Determine the [x, y] coordinate at the center of the cell enclosing the given text.  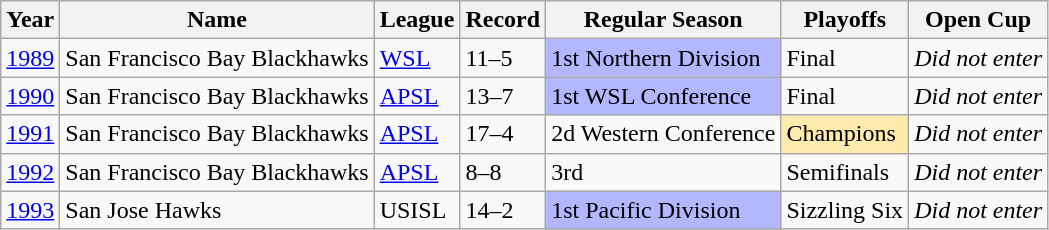
1992 [30, 172]
Record [503, 20]
1st Pacific Division [664, 210]
Open Cup [978, 20]
1990 [30, 96]
1st WSL Conference [664, 96]
14–2 [503, 210]
League [417, 20]
Playoffs [845, 20]
Regular Season [664, 20]
Name [217, 20]
13–7 [503, 96]
San Jose Hawks [217, 210]
1989 [30, 58]
Year [30, 20]
1st Northern Division [664, 58]
Sizzling Six [845, 210]
1993 [30, 210]
USISL [417, 210]
11–5 [503, 58]
WSL [417, 58]
17–4 [503, 134]
2d Western Conference [664, 134]
Champions [845, 134]
Semifinals [845, 172]
1991 [30, 134]
8–8 [503, 172]
3rd [664, 172]
